Provide the (x, y) coordinate of the cell's center where the given text is located.  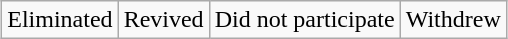
Eliminated (60, 20)
Did not participate (304, 20)
Withdrew (453, 20)
Revived (164, 20)
